Find where the given text appears and provide that cell's center as [X, Y] coordinate. 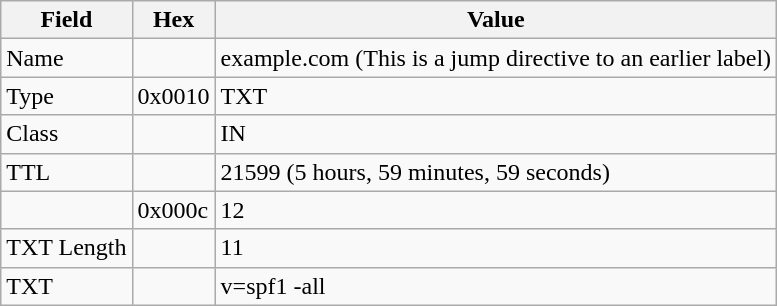
TTL [66, 172]
Value [496, 20]
Hex [174, 20]
Type [66, 96]
Field [66, 20]
11 [496, 248]
0x0010 [174, 96]
TXT Length [66, 248]
IN [496, 134]
example.com (This is a jump directive to an earlier label) [496, 58]
Name [66, 58]
v=spf1 -all [496, 286]
12 [496, 210]
0x000c [174, 210]
21599 (5 hours, 59 minutes, 59 seconds) [496, 172]
Class [66, 134]
